Detect which cell encompasses the target text, then output its [x, y] center coordinate. 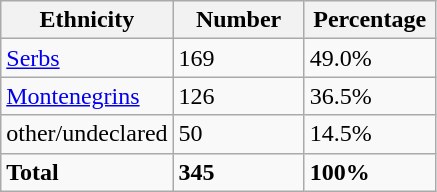
other/undeclared [87, 134]
14.5% [370, 134]
169 [238, 58]
50 [238, 134]
Serbs [87, 58]
345 [238, 172]
Ethnicity [87, 20]
Total [87, 172]
49.0% [370, 58]
126 [238, 96]
Percentage [370, 20]
Number [238, 20]
36.5% [370, 96]
100% [370, 172]
Montenegrins [87, 96]
